Return (x, y) of the center of cell containing provided text 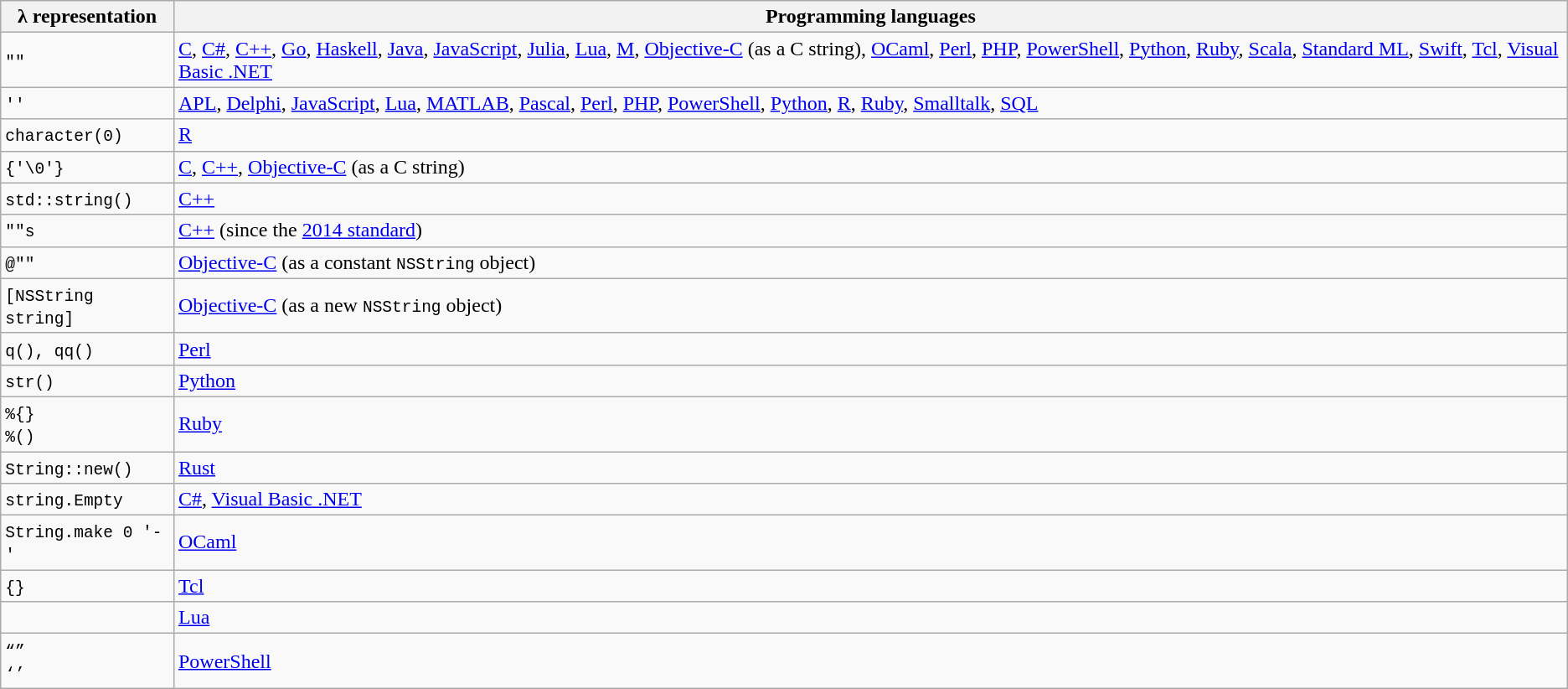
"" (87, 60)
{} (87, 586)
std::string() (87, 199)
R (870, 135)
Ruby (870, 424)
Programming languages (870, 17)
String::new() (87, 467)
C++ (since the 2014 standard) (870, 231)
Perl (870, 349)
character(0) (87, 135)
C#, Visual Basic .NET (870, 500)
{'\0'} (87, 167)
q(), qq() (87, 349)
Objective-C (as a constant NSString object) (870, 262)
Objective-C (as a new NSString object) (870, 305)
Rust (870, 467)
“”‘’ (87, 661)
APL, Delphi, JavaScript, Lua, MATLAB, Pascal, Perl, PHP, PowerShell, Python, R, Ruby, Smalltalk, SQL (870, 103)
Python (870, 381)
C, C++, Objective-C (as a C string) (870, 167)
OCaml (870, 543)
""s (87, 231)
λ representation (87, 17)
@"" (87, 262)
%{}%() (87, 424)
Tcl (870, 586)
[NSString string] (87, 305)
str() (87, 381)
'' (87, 103)
PowerShell (870, 661)
C++ (870, 199)
Lua (870, 618)
string.Empty (87, 500)
String.make 0 '-' (87, 543)
